Return the (x, y) coordinate for the center point of the cell that contains the specified text.  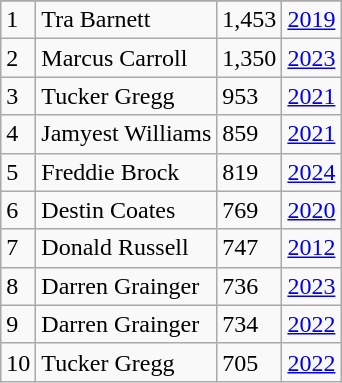
2020 (312, 210)
1,453 (250, 20)
953 (250, 96)
1 (18, 20)
8 (18, 286)
747 (250, 248)
10 (18, 362)
Jamyest Williams (126, 134)
2012 (312, 248)
2 (18, 58)
Destin Coates (126, 210)
769 (250, 210)
Tra Barnett (126, 20)
1,350 (250, 58)
859 (250, 134)
5 (18, 172)
705 (250, 362)
819 (250, 172)
736 (250, 286)
7 (18, 248)
2019 (312, 20)
Donald Russell (126, 248)
4 (18, 134)
6 (18, 210)
3 (18, 96)
9 (18, 324)
2024 (312, 172)
734 (250, 324)
Freddie Brock (126, 172)
Marcus Carroll (126, 58)
